Scan for the cell matching the given text and deliver its (x, y) coordinate at center. 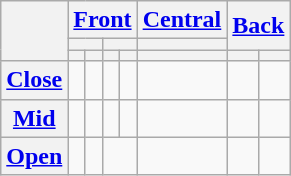
Close (34, 80)
Back (258, 26)
Front (102, 20)
Central (182, 20)
Mid (34, 118)
Open (34, 156)
